Search for the cell housing the specified text and yield its (x, y) center coordinate. 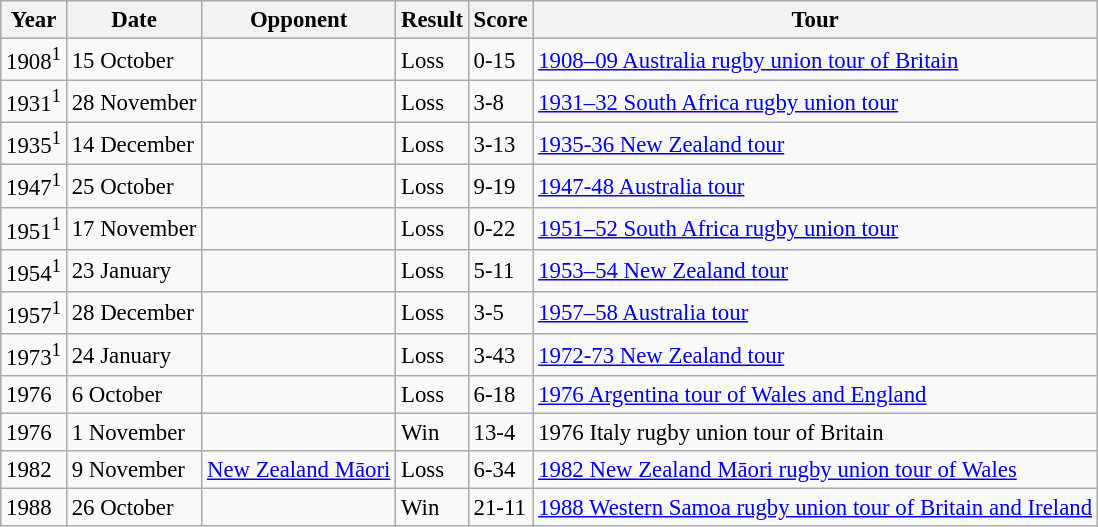
3-13 (500, 144)
19471 (34, 186)
6-18 (500, 395)
1908–09 Australia rugby union tour of Britain (815, 60)
23 January (134, 270)
9 November (134, 470)
9-19 (500, 186)
24 January (134, 355)
3-5 (500, 313)
19571 (34, 313)
19731 (34, 355)
1972-73 New Zealand tour (815, 355)
1931–32 South Africa rugby union tour (815, 102)
1951–52 South Africa rugby union tour (815, 228)
19351 (34, 144)
0-15 (500, 60)
1988 Western Samoa rugby union tour of Britain and Ireland (815, 508)
1988 (34, 508)
1957–58 Australia tour (815, 313)
3-8 (500, 102)
1976 Italy rugby union tour of Britain (815, 433)
25 October (134, 186)
Date (134, 20)
19081 (34, 60)
17 November (134, 228)
Result (432, 20)
1982 New Zealand Māori rugby union tour of Wales (815, 470)
Score (500, 20)
6-34 (500, 470)
1947-48 Australia tour (815, 186)
26 October (134, 508)
19541 (34, 270)
Tour (815, 20)
1976 Argentina tour of Wales and England (815, 395)
Year (34, 20)
19311 (34, 102)
13-4 (500, 433)
1982 (34, 470)
6 October (134, 395)
0-22 (500, 228)
New Zealand Māori (299, 470)
28 November (134, 102)
1 November (134, 433)
3-43 (500, 355)
21-11 (500, 508)
19511 (34, 228)
15 October (134, 60)
5-11 (500, 270)
28 December (134, 313)
1935-36 New Zealand tour (815, 144)
14 December (134, 144)
1953–54 New Zealand tour (815, 270)
Opponent (299, 20)
